From the cell containing the given text, extract its center point as [X, Y] coordinate. 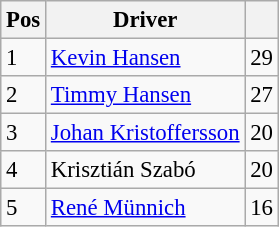
27 [262, 95]
René Münnich [146, 208]
2 [24, 95]
1 [24, 58]
Timmy Hansen [146, 95]
Kevin Hansen [146, 58]
5 [24, 208]
16 [262, 208]
Pos [24, 20]
3 [24, 133]
Johan Kristoffersson [146, 133]
29 [262, 58]
Driver [146, 20]
Krisztián Szabó [146, 170]
4 [24, 170]
